Pinpoint the cell where the given text exists, returning its (x, y) midpoint coordinate. 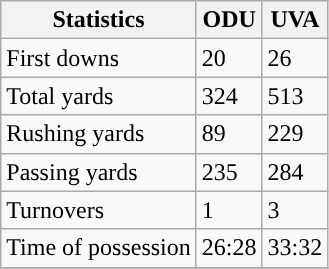
Total yards (99, 96)
324 (229, 96)
UVA (295, 20)
26:28 (229, 248)
Rushing yards (99, 134)
235 (229, 172)
33:32 (295, 248)
284 (295, 172)
Turnovers (99, 210)
513 (295, 96)
3 (295, 210)
1 (229, 210)
89 (229, 134)
Statistics (99, 20)
Time of possession (99, 248)
26 (295, 58)
First downs (99, 58)
229 (295, 134)
Passing yards (99, 172)
20 (229, 58)
ODU (229, 20)
